Return the [x, y] coordinate for the center point of the cell that contains the specified text.  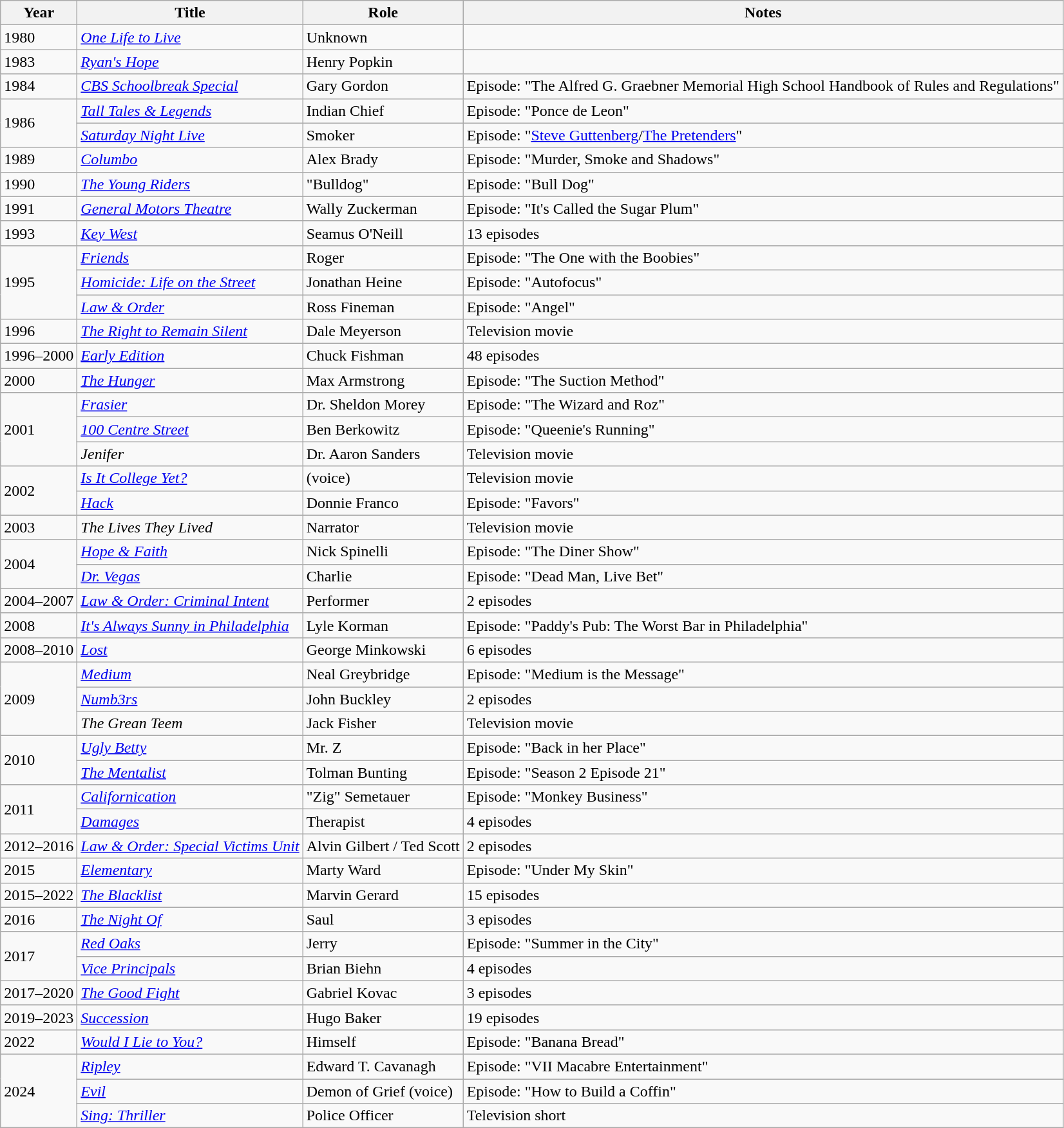
Episode: "Season 2 Episode 21" [763, 773]
Episode: "The Suction Method" [763, 381]
48 episodes [763, 356]
The Mentalist [190, 773]
Neal Greybridge [383, 674]
2000 [39, 381]
Ross Fineman [383, 307]
Indian Chief [383, 111]
Episode: "How to Build a Coffin" [763, 1091]
General Motors Theatre [190, 209]
Episode: "Ponce de Leon" [763, 111]
(voice) [383, 478]
Frasier [190, 405]
John Buckley [383, 699]
Is It College Yet? [190, 478]
Donnie Franco [383, 503]
2011 [39, 809]
1990 [39, 184]
Episode: "Monkey Business" [763, 797]
Episode: "Paddy's Pub: The Worst Bar in Philadelphia" [763, 625]
Dr. Vegas [190, 576]
Jonathan Heine [383, 282]
Gabriel Kovac [383, 993]
Hugo Baker [383, 1017]
2022 [39, 1042]
Medium [190, 674]
Dr. Sheldon Morey [383, 405]
Episode: "Medium is the Message" [763, 674]
Succession [190, 1017]
Max Armstrong [383, 381]
1986 [39, 123]
Numb3rs [190, 699]
6 episodes [763, 650]
The Blacklist [190, 895]
Key West [190, 233]
Would I Lie to You? [190, 1042]
1996 [39, 332]
Episode: "Murder, Smoke and Shadows" [763, 160]
Evil [190, 1091]
One Life to Live [190, 37]
Early Edition [190, 356]
1989 [39, 160]
CBS Schoolbreak Special [190, 86]
The Right to Remain Silent [190, 332]
Year [39, 13]
Saul [383, 919]
2012–2016 [39, 846]
Narrator [383, 527]
Dale Meyerson [383, 332]
Henry Popkin [383, 62]
Wally Zuckerman [383, 209]
It's Always Sunny in Philadelphia [190, 625]
Episode: "Under My Skin" [763, 870]
Homicide: Life on the Street [190, 282]
Hope & Faith [190, 552]
Saturday Night Live [190, 135]
Episode: "The Diner Show" [763, 552]
Vice Principals [190, 968]
2003 [39, 527]
Episode: "The Alfred G. Graebner Memorial High School Handbook of Rules and Regulations" [763, 86]
Role [383, 13]
Roger [383, 258]
2017–2020 [39, 993]
1995 [39, 282]
1984 [39, 86]
Seamus O'Neill [383, 233]
Brian Biehn [383, 968]
The Hunger [190, 381]
The Night Of [190, 919]
Marvin Gerard [383, 895]
Red Oaks [190, 944]
1980 [39, 37]
Elementary [190, 870]
Tolman Bunting [383, 773]
George Minkowski [383, 650]
The Young Riders [190, 184]
Episode: "Banana Bread" [763, 1042]
Episode: "Back in her Place" [763, 748]
Episode: "Dead Man, Live Bet" [763, 576]
Episode: "Autofocus" [763, 282]
Episode: "It's Called the Sugar Plum" [763, 209]
Dr. Aaron Sanders [383, 454]
Smoker [383, 135]
1996–2000 [39, 356]
2024 [39, 1091]
Chuck Fishman [383, 356]
Alvin Gilbert / Ted Scott [383, 846]
Sing: Thriller [190, 1116]
Charlie [383, 576]
1983 [39, 62]
15 episodes [763, 895]
Lyle Korman [383, 625]
19 episodes [763, 1017]
Nick Spinelli [383, 552]
Himself [383, 1042]
The Good Fight [190, 993]
Edward T. Cavanagh [383, 1066]
Demon of Grief (voice) [383, 1091]
Ripley [190, 1066]
Episode: "The One with the Boobies" [763, 258]
The Lives They Lived [190, 527]
Alex Brady [383, 160]
Jenifer [190, 454]
Lost [190, 650]
1991 [39, 209]
2016 [39, 919]
Californication [190, 797]
2004 [39, 564]
Episode: "Summer in the City" [763, 944]
Columbo [190, 160]
Television short [763, 1116]
2019–2023 [39, 1017]
Jack Fisher [383, 724]
Episode: "Angel" [763, 307]
Ben Berkowitz [383, 429]
Episode: "VII Macabre Entertainment" [763, 1066]
Episode: "Bull Dog" [763, 184]
Police Officer [383, 1116]
The Grean Teem [190, 724]
Episode: "Queenie's Running" [763, 429]
Ryan's Hope [190, 62]
Law & Order: Special Victims Unit [190, 846]
Unknown [383, 37]
Notes [763, 13]
Mr. Z [383, 748]
13 episodes [763, 233]
2008 [39, 625]
Tall Tales & Legends [190, 111]
Episode: "The Wizard and Roz" [763, 405]
Title [190, 13]
"Bulldog" [383, 184]
2001 [39, 429]
Ugly Betty [190, 748]
Therapist [383, 822]
100 Centre Street [190, 429]
2015 [39, 870]
Hack [190, 503]
2002 [39, 491]
Episode: "Steve Guttenberg/The Pretenders" [763, 135]
Damages [190, 822]
2008–2010 [39, 650]
2004–2007 [39, 601]
Gary Gordon [383, 86]
2009 [39, 699]
Law & Order [190, 307]
Friends [190, 258]
2010 [39, 760]
Marty Ward [383, 870]
1993 [39, 233]
Performer [383, 601]
Law & Order: Criminal Intent [190, 601]
Jerry [383, 944]
"Zig" Semetauer [383, 797]
2017 [39, 956]
Episode: "Favors" [763, 503]
2015–2022 [39, 895]
